Scan for the cell matching the given text and deliver its (X, Y) coordinate at center. 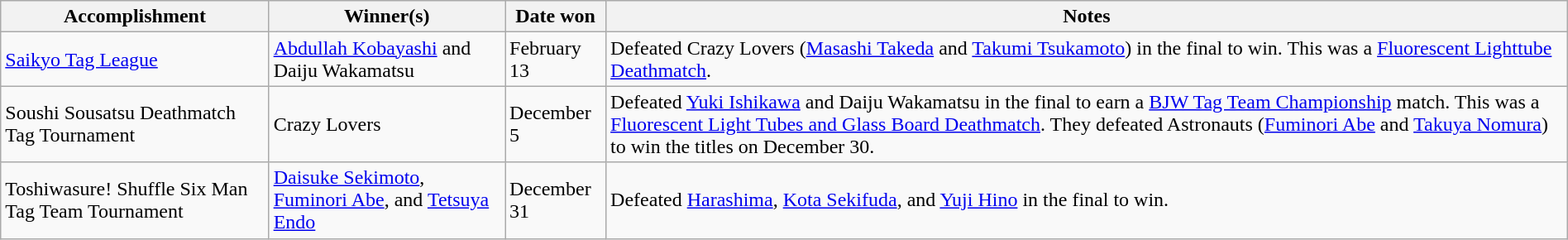
Soushi Sousatsu Deathmatch Tag Tournament (135, 124)
Defeated Harashima, Kota Sekifuda, and Yuji Hino in the final to win. (1087, 200)
Defeated Crazy Lovers (Masashi Takeda and Takumi Tsukamoto) in the final to win. This was a Fluorescent Lighttube Deathmatch. (1087, 60)
December 5 (556, 124)
Saikyo Tag League (135, 60)
Notes (1087, 17)
December 31 (556, 200)
Date won (556, 17)
Toshiwasure! Shuffle Six Man Tag Team Tournament (135, 200)
Winner(s) (387, 17)
Daisuke Sekimoto, Fuminori Abe, and Tetsuya Endo (387, 200)
Accomplishment (135, 17)
Crazy Lovers (387, 124)
Abdullah Kobayashi and Daiju Wakamatsu (387, 60)
February 13 (556, 60)
